Search for the cell housing the specified text and yield its (X, Y) center coordinate. 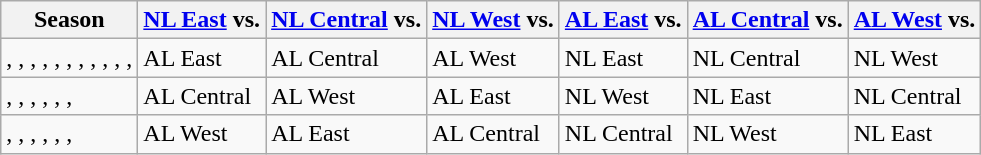
NL West vs. (494, 20)
AL East vs. (623, 20)
AL Central vs. (768, 20)
NL Central vs. (346, 20)
AL West vs. (914, 20)
, , , , , , , , , , , (70, 58)
NL East vs. (202, 20)
Season (70, 20)
